Pinpoint the cell where the given text exists, returning its (x, y) midpoint coordinate. 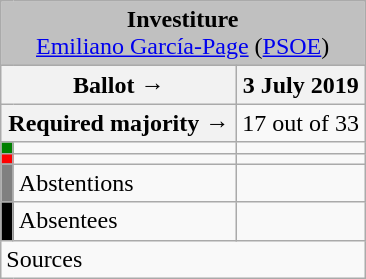
Sources (183, 259)
Absentees (125, 221)
3 July 2019 (301, 85)
Required majority → (119, 123)
Ballot → (119, 85)
InvestitureEmiliano García-Page (PSOE) (183, 34)
17 out of 33 (301, 123)
Abstentions (125, 183)
